Locate the cell with the specified text and output its [x, y] center coordinate. 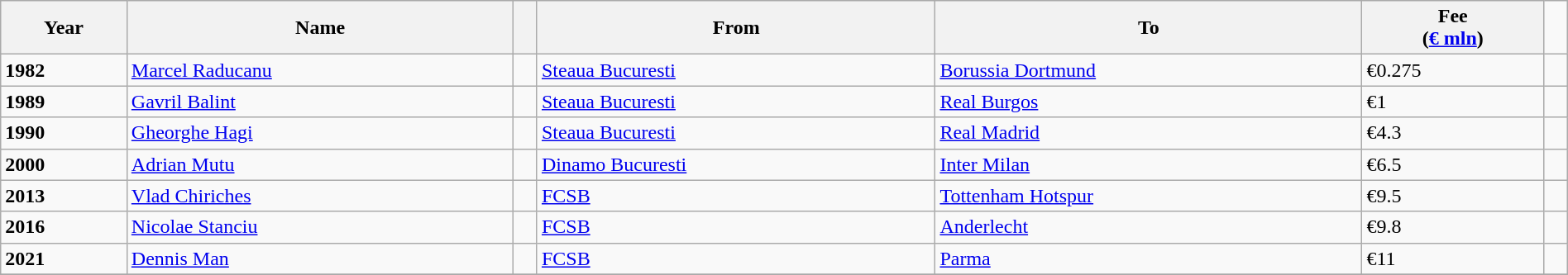
€4.3 [1453, 133]
1990 [65, 133]
Dennis Man [320, 258]
2016 [65, 227]
Real Madrid [1149, 133]
€11 [1453, 258]
2000 [65, 164]
€9.8 [1453, 227]
Fee(€ mln) [1453, 28]
Marcel Raducanu [320, 70]
Nicolae Stanciu [320, 227]
2021 [65, 258]
€1 [1453, 102]
Real Burgos [1149, 102]
Vlad Chiriches [320, 196]
2013 [65, 196]
Anderlecht [1149, 227]
From [736, 28]
To [1149, 28]
1989 [65, 102]
Tottenham Hotspur [1149, 196]
Gheorghe Hagi [320, 133]
€9.5 [1453, 196]
Name [320, 28]
Year [65, 28]
Dinamo Bucuresti [736, 164]
Inter Milan [1149, 164]
€0.275 [1453, 70]
1982 [65, 70]
€6.5 [1453, 164]
Parma [1149, 258]
Borussia Dortmund [1149, 70]
Adrian Mutu [320, 164]
Gavril Balint [320, 102]
